Scan for the cell matching the given text and deliver its (x, y) coordinate at center. 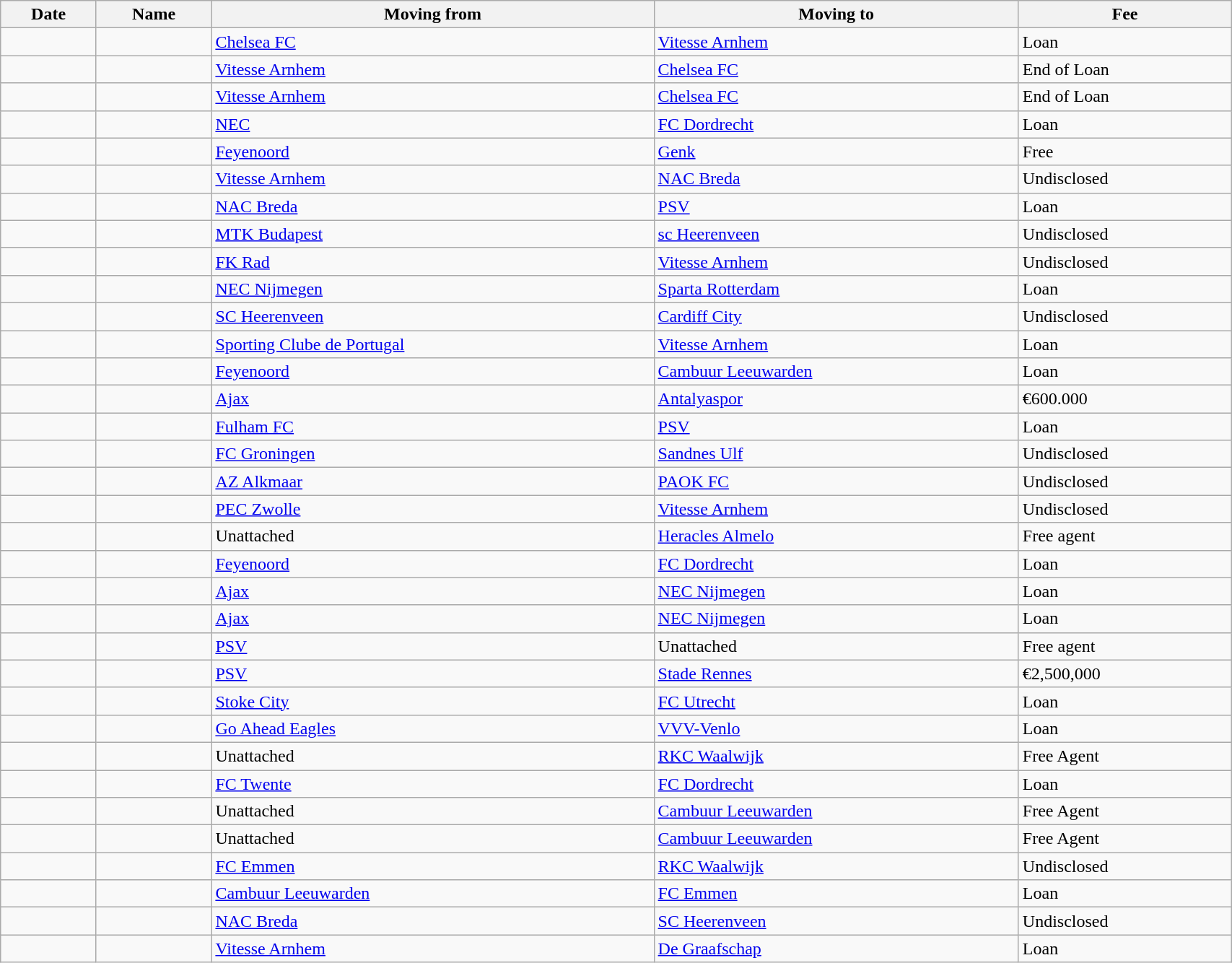
FC Utrecht (836, 701)
NEC (433, 124)
FC Twente (433, 783)
Date (49, 14)
AZ Alkmaar (433, 481)
Genk (836, 152)
Moving to (836, 14)
Cardiff City (836, 316)
€2,500,000 (1124, 674)
Go Ahead Eagles (433, 728)
sc Heerenveen (836, 234)
Sporting Clube de Portugal (433, 344)
Fee (1124, 14)
FC Groningen (433, 454)
PAOK FC (836, 481)
Stoke City (433, 701)
FK Rad (433, 261)
Name (154, 14)
PEC Zwolle (433, 509)
MTK Budapest (433, 234)
Moving from (433, 14)
€600.000 (1124, 399)
Sandnes Ulf (836, 454)
Free (1124, 152)
Sparta Rotterdam (836, 289)
VVV-Venlo (836, 728)
Antalyaspor (836, 399)
Stade Rennes (836, 674)
Heracles Almelo (836, 536)
De Graafschap (836, 949)
Fulham FC (433, 427)
